Provide the (x, y) coordinate of the cell's center where the given text is located.  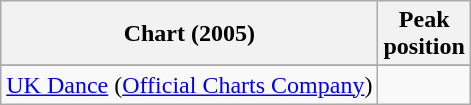
UK Dance (Official Charts Company) (190, 85)
Chart (2005) (190, 34)
Peakposition (424, 34)
